From the cell containing the given text, extract its center point as [X, Y] coordinate. 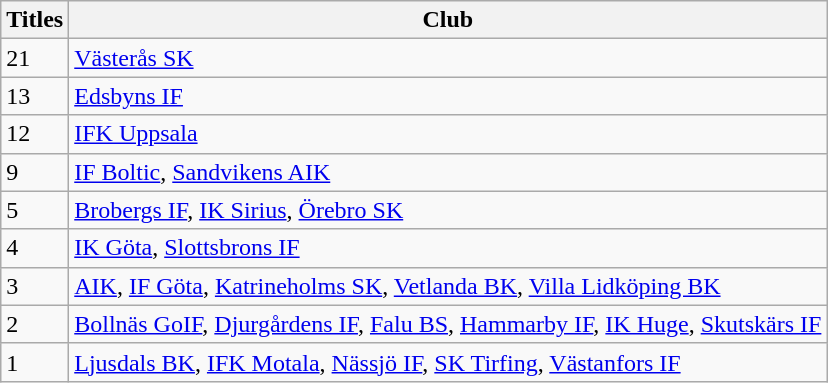
9 [35, 172]
21 [35, 58]
Västerås SK [448, 58]
Titles [35, 20]
Club [448, 20]
13 [35, 96]
IFK Uppsala [448, 134]
Bollnäs GoIF, Djurgårdens IF, Falu BS, Hammarby IF, IK Huge, Skutskärs IF [448, 324]
12 [35, 134]
IF Boltic, Sandvikens AIK [448, 172]
AIK, IF Göta, Katrineholms SK, Vetlanda BK, Villa Lidköping BK [448, 286]
Ljusdals BK, IFK Motala, Nässjö IF, SK Tirfing, Västanfors IF [448, 362]
5 [35, 210]
Edsbyns IF [448, 96]
3 [35, 286]
Brobergs IF, IK Sirius, Örebro SK [448, 210]
IK Göta, Slottsbrons IF [448, 248]
4 [35, 248]
2 [35, 324]
1 [35, 362]
